Provide the (X, Y) coordinate of the cell's center where the given text is located.  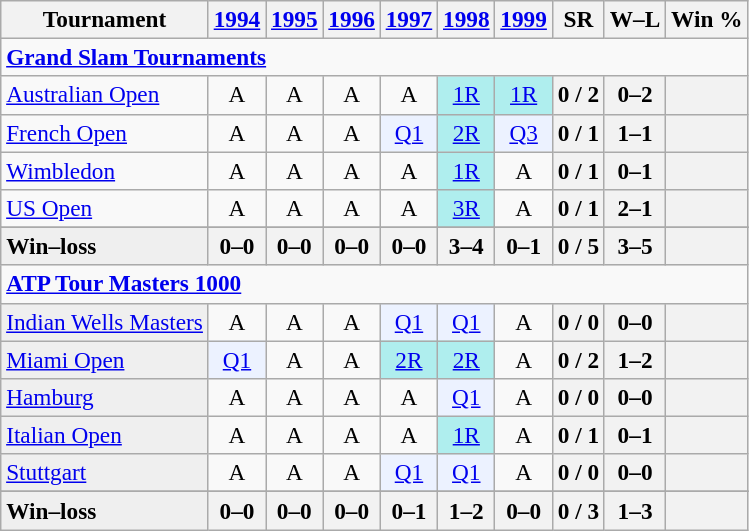
3R (466, 208)
ATP Tour Masters 1000 (374, 284)
0 / 3 (578, 510)
Italian Open (105, 435)
0 / 5 (578, 246)
SR (578, 19)
US Open (105, 208)
Wimbledon (105, 170)
Grand Slam Tournaments (374, 57)
1994 (236, 19)
Miami Open (105, 359)
1995 (294, 19)
1996 (352, 19)
1999 (524, 19)
Hamburg (105, 397)
1997 (408, 19)
Stuttgart (105, 473)
Tournament (105, 19)
3–5 (634, 246)
W–L (634, 19)
1998 (466, 19)
3–4 (466, 246)
Indian Wells Masters (105, 322)
0–2 (634, 95)
Win % (707, 19)
French Open (105, 133)
Q3 (524, 133)
1–3 (634, 510)
Australian Open (105, 95)
1–1 (634, 133)
2–1 (634, 208)
